From the cell containing the given text, extract its center point as [X, Y] coordinate. 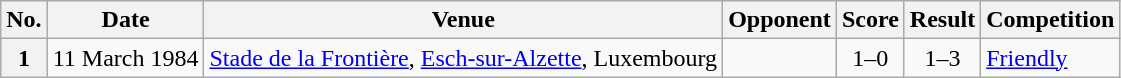
Friendly [1050, 58]
Venue [464, 20]
1–3 [942, 58]
1–0 [870, 58]
No. [24, 20]
Competition [1050, 20]
Stade de la Frontière, Esch-sur-Alzette, Luxembourg [464, 58]
11 March 1984 [126, 58]
Result [942, 20]
Score [870, 20]
Opponent [780, 20]
Date [126, 20]
1 [24, 58]
